Determine the (x, y) coordinate at the center of the cell enclosing the given text.  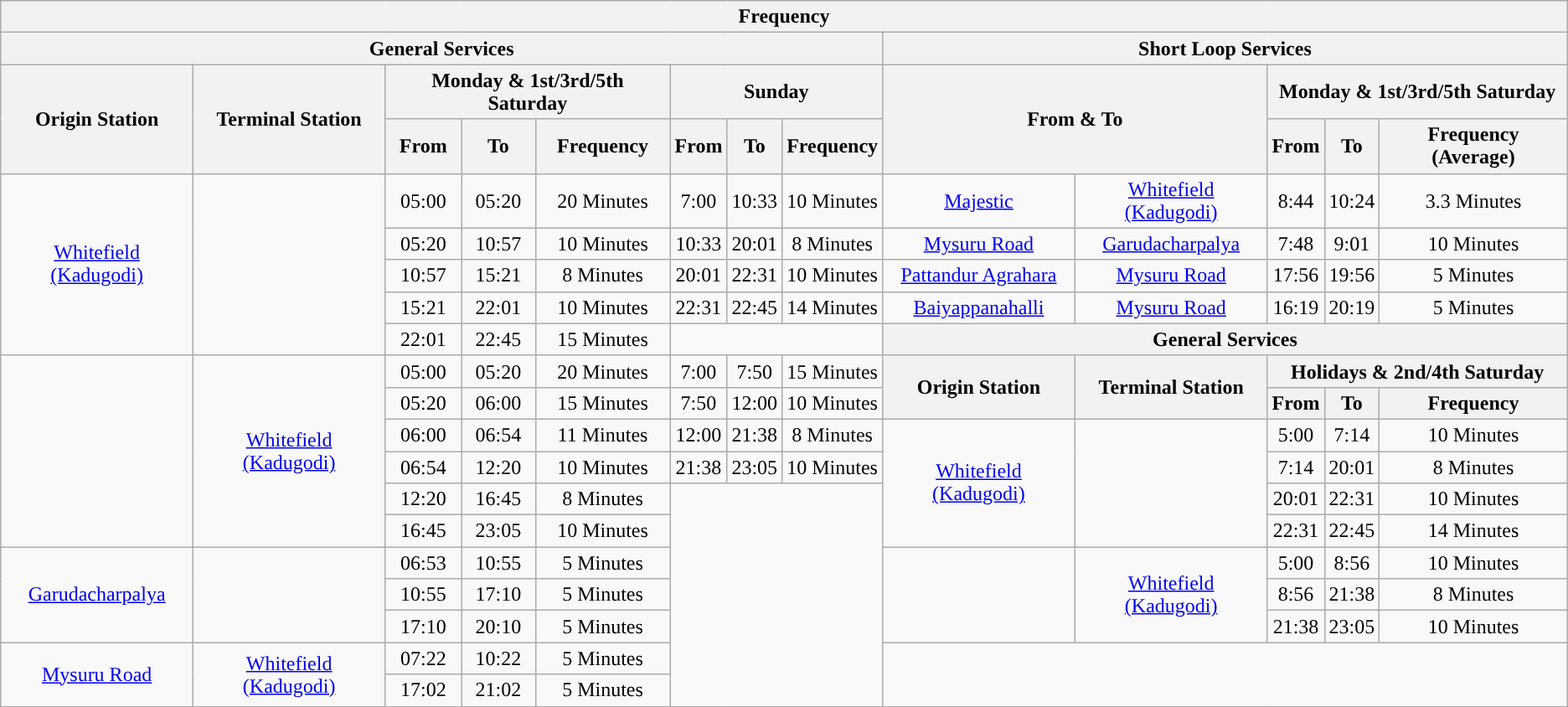
Baiyappanahalli (979, 307)
10:24 (1352, 201)
06:53 (424, 563)
Frequency (Average) (1474, 146)
20:19 (1352, 307)
Holidays & 2nd/4th Saturday (1417, 371)
17:02 (424, 690)
Short Loop Services (1225, 49)
Majestic (979, 201)
20:10 (498, 627)
8:44 (1296, 201)
3.3 Minutes (1474, 201)
16:19 (1296, 307)
21:02 (498, 690)
Sunday (776, 92)
17:56 (1296, 276)
19:56 (1352, 276)
Pattandur Agrahara (979, 276)
9:01 (1352, 244)
From & To (1075, 119)
7:48 (1296, 244)
11 Minutes (603, 435)
10:22 (498, 658)
07:22 (424, 658)
